Detect which cell encompasses the target text, then output its (x, y) center coordinate. 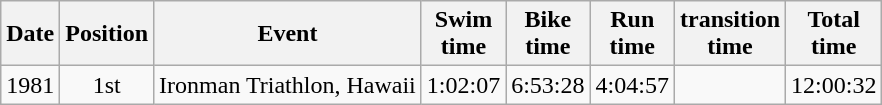
6:53:28 (548, 85)
Totaltime (834, 34)
Ironman Triathlon, Hawaii (288, 85)
12:00:32 (834, 85)
Runtime (632, 34)
1st (107, 85)
transitiontime (730, 34)
Event (288, 34)
Position (107, 34)
Date (30, 34)
1:02:07 (463, 85)
Biketime (548, 34)
Swimtime (463, 34)
1981 (30, 85)
4:04:57 (632, 85)
